Scan for the cell matching the given text and deliver its [X, Y] coordinate at center. 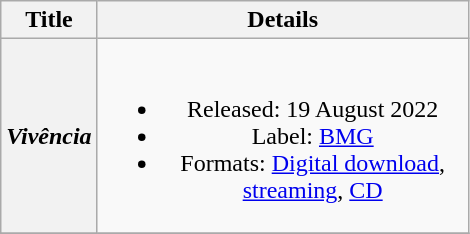
Released: 19 August 2022Label: BMGFormats: Digital download, streaming, CD [282, 136]
Vivência [49, 136]
Title [49, 20]
Details [282, 20]
